Return the [X, Y] coordinate for the center point of the cell that contains the specified text.  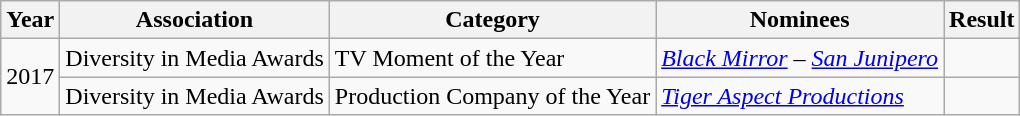
Black Mirror – San Junipero [800, 58]
Category [492, 20]
Nominees [800, 20]
2017 [30, 77]
TV Moment of the Year [492, 58]
Production Company of the Year [492, 96]
Tiger Aspect Productions [800, 96]
Year [30, 20]
Association [194, 20]
Result [982, 20]
